Capture the cell that displays the provided text and extract its (X, Y) central coordinate. 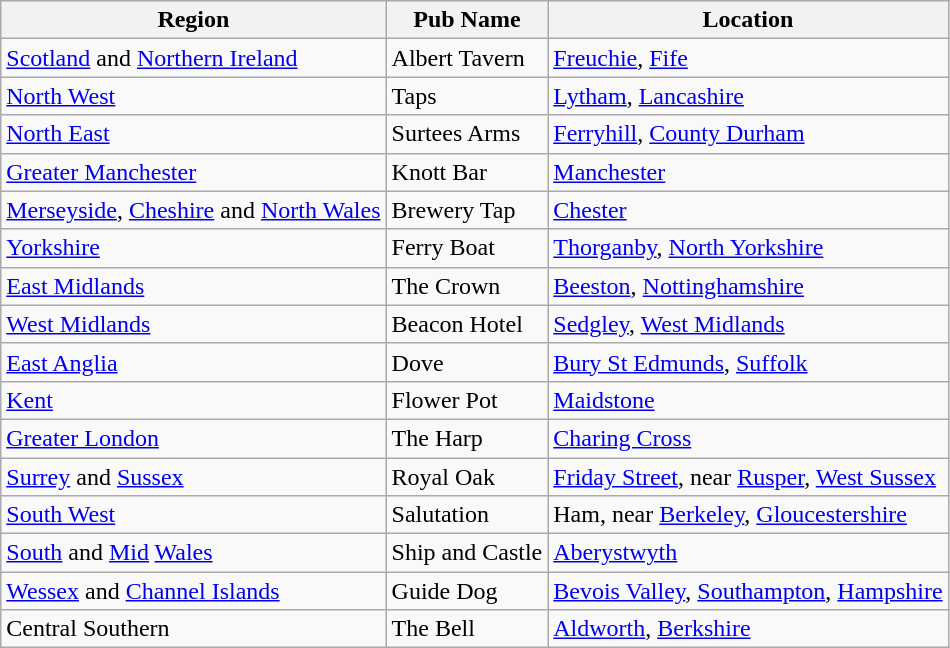
Royal Oak (467, 477)
Beacon Hotel (467, 324)
Central Southern (194, 629)
Lytham, Lancashire (748, 96)
North East (194, 134)
Greater Manchester (194, 172)
Freuchie, Fife (748, 58)
Bevois Valley, Southampton, Hampshire (748, 591)
Surtees Arms (467, 134)
Greater London (194, 438)
Dove (467, 362)
The Crown (467, 286)
Flower Pot (467, 400)
Yorkshire (194, 248)
North West (194, 96)
Scotland and Northern Ireland (194, 58)
Kent (194, 400)
Location (748, 20)
Chester (748, 210)
Aberystwyth (748, 553)
Albert Tavern (467, 58)
Maidstone (748, 400)
Merseyside, Cheshire and North Wales (194, 210)
Pub Name (467, 20)
South and Mid Wales (194, 553)
The Bell (467, 629)
The Harp (467, 438)
Ferryhill, County Durham (748, 134)
East Anglia (194, 362)
Guide Dog (467, 591)
South West (194, 515)
Ham, near Berkeley, Gloucestershire (748, 515)
Knott Bar (467, 172)
Salutation (467, 515)
West Midlands (194, 324)
Ship and Castle (467, 553)
Taps (467, 96)
East Midlands (194, 286)
Region (194, 20)
Aldworth, Berkshire (748, 629)
Surrey and Sussex (194, 477)
Friday Street, near Rusper, West Sussex (748, 477)
Manchester (748, 172)
Ferry Boat (467, 248)
Thorganby, North Yorkshire (748, 248)
Charing Cross (748, 438)
Bury St Edmunds, Suffolk (748, 362)
Wessex and Channel Islands (194, 591)
Beeston, Nottinghamshire (748, 286)
Sedgley, West Midlands (748, 324)
Brewery Tap (467, 210)
